For the text-containing cell, return its midpoint in (x, y) coordinate format. 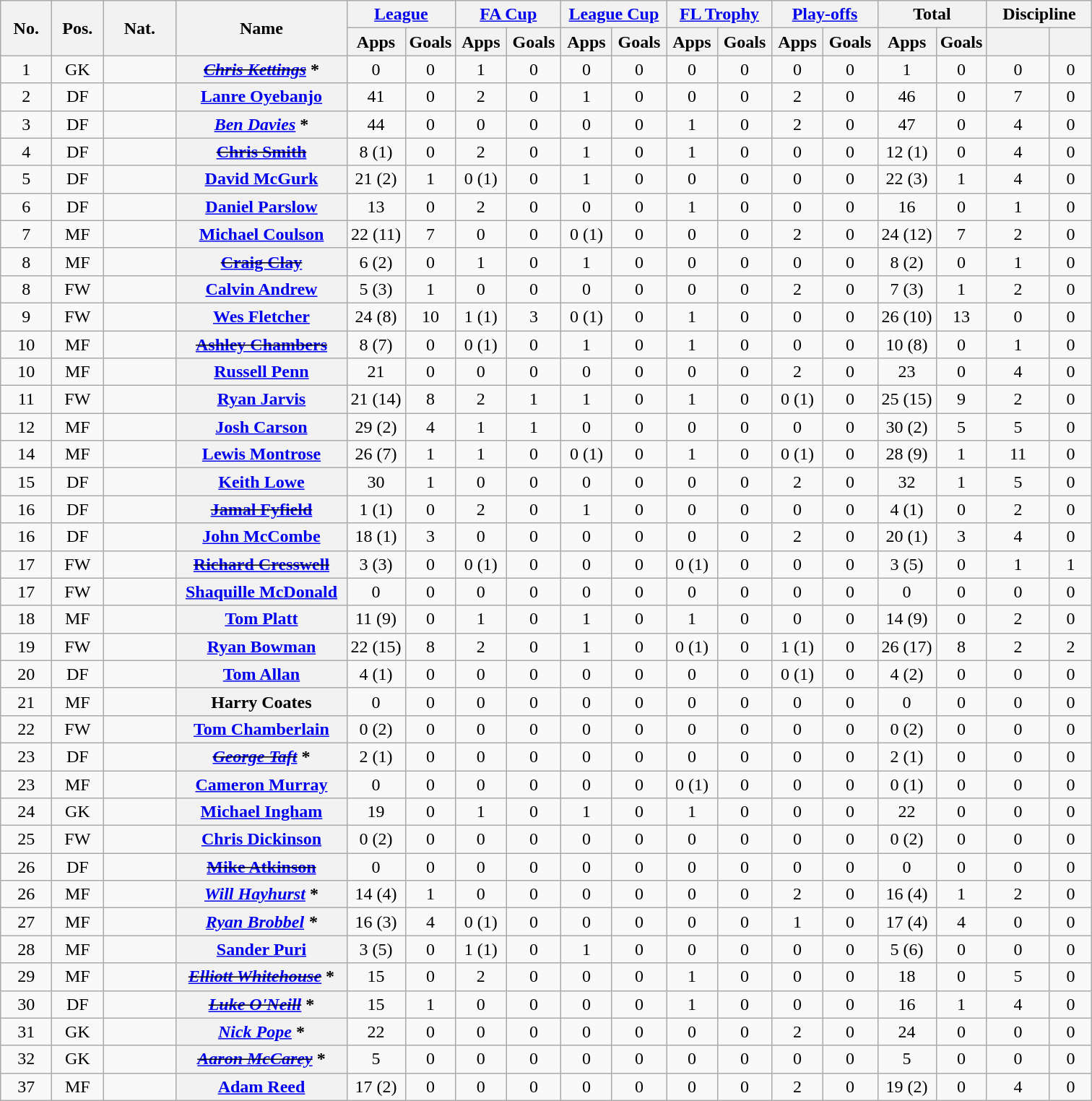
46 (907, 97)
12 (26, 427)
Play-offs (825, 14)
Chris Dickinson (261, 839)
29 (2) (376, 427)
Tom Chamberlain (261, 729)
FA Cup (508, 14)
22 (11) (376, 234)
26 (17) (907, 647)
24 (12) (907, 234)
26 (7) (376, 454)
5 (6) (907, 949)
Calvin Andrew (261, 289)
16 (4) (907, 894)
Luke O'Neill * (261, 1004)
28 (26, 949)
29 (26, 977)
Richard Cresswell (261, 564)
6 (2) (376, 262)
David McGurk (261, 179)
8 (1) (376, 152)
Adam Reed (261, 1087)
Total (932, 14)
3 (3) (376, 564)
17 (4) (907, 922)
No. (26, 28)
Cameron Murray (261, 784)
Chris Kettings * (261, 69)
Nat. (140, 28)
20 (26, 674)
Lanre Oyebanjo (261, 97)
Ryan Jarvis (261, 400)
8 (2) (907, 262)
Sander Puri (261, 949)
14 (26, 454)
7 (3) (907, 289)
8 (7) (376, 345)
44 (376, 124)
Keith Lowe (261, 482)
4 (2) (907, 674)
31 (26, 1032)
25 (15) (907, 400)
Michael Coulson (261, 234)
19 (2) (907, 1087)
Elliott Whitehouse * (261, 977)
League Cup (614, 14)
17 (2) (376, 1087)
Wes Fletcher (261, 316)
21 (2) (376, 179)
FL Trophy (719, 14)
Pos. (78, 28)
Nick Pope * (261, 1032)
24 (8) (376, 316)
Chris Smith (261, 152)
14 (4) (376, 894)
Harry Coates (261, 701)
30 (2) (907, 427)
5 (3) (376, 289)
Ben Davies * (261, 124)
41 (376, 97)
Shaquille McDonald (261, 592)
League (402, 14)
Tom Platt (261, 619)
Josh Carson (261, 427)
George Taft * (261, 756)
Craig Clay (261, 262)
John McCombe (261, 537)
Aaron McCarey * (261, 1059)
11 (9) (376, 619)
Ryan Bowman (261, 647)
Mike Atkinson (261, 867)
Discipline (1039, 14)
27 (26, 922)
6 (26, 207)
Will Hayhurst * (261, 894)
12 (1) (907, 152)
Lewis Montrose (261, 454)
Ryan Brobbel * (261, 922)
20 (1) (907, 537)
Tom Allan (261, 674)
25 (26, 839)
Michael Ingham (261, 812)
28 (9) (907, 454)
Ashley Chambers (261, 345)
18 (1) (376, 537)
Jamal Fyfield (261, 509)
14 (9) (907, 619)
Daniel Parslow (261, 207)
Name (261, 28)
22 (3) (907, 179)
16 (3) (376, 922)
Russell Penn (261, 372)
47 (907, 124)
10 (8) (907, 345)
21 (14) (376, 400)
26 (10) (907, 316)
22 (15) (376, 647)
37 (26, 1087)
